Search for the cell housing the specified text and yield its (x, y) center coordinate. 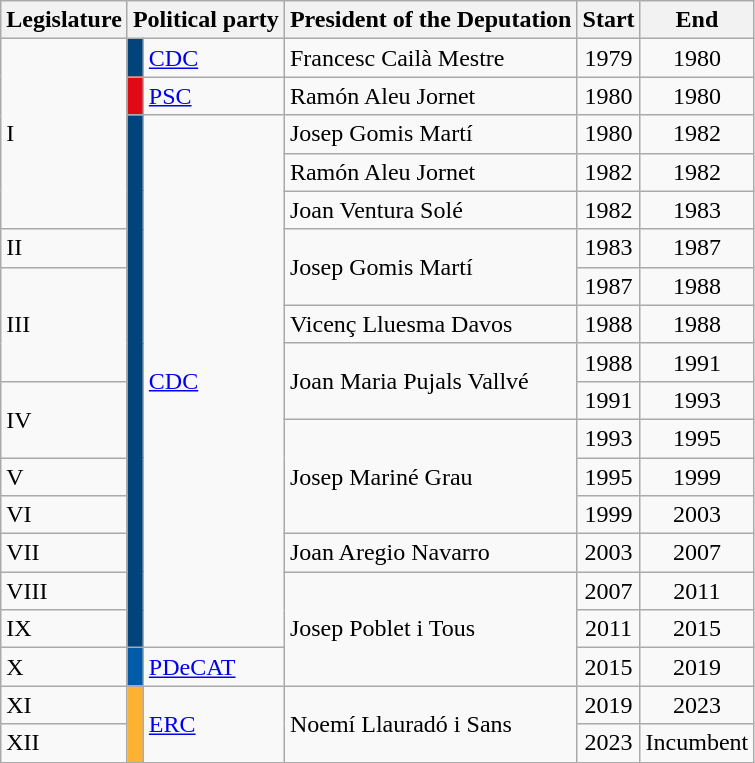
X (64, 667)
VI (64, 515)
President of the Deputation (430, 20)
XII (64, 743)
End (697, 20)
Start (608, 20)
VII (64, 553)
Joan Aregio Navarro (430, 553)
I (64, 134)
Francesc Cailà Mestre (430, 58)
PDeCAT (214, 667)
VIII (64, 591)
Joan Maria Pujals Vallvé (430, 381)
1979 (608, 58)
Political party (206, 20)
III (64, 324)
ERC (214, 724)
IX (64, 629)
PSC (214, 96)
XI (64, 705)
IV (64, 419)
V (64, 477)
Joan Ventura Solé (430, 210)
Noemí Llauradó i Sans (430, 724)
Incumbent (697, 743)
Josep Poblet i Tous (430, 629)
Vicenç Lluesma Davos (430, 324)
Josep Mariné Grau (430, 476)
Legislature (64, 20)
II (64, 248)
